Provide the [x, y] coordinate of the cell's center where the given text is located.  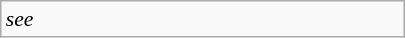
see [203, 19]
